Extract the (x, y) coordinate from the center of the cell holding the provided text.  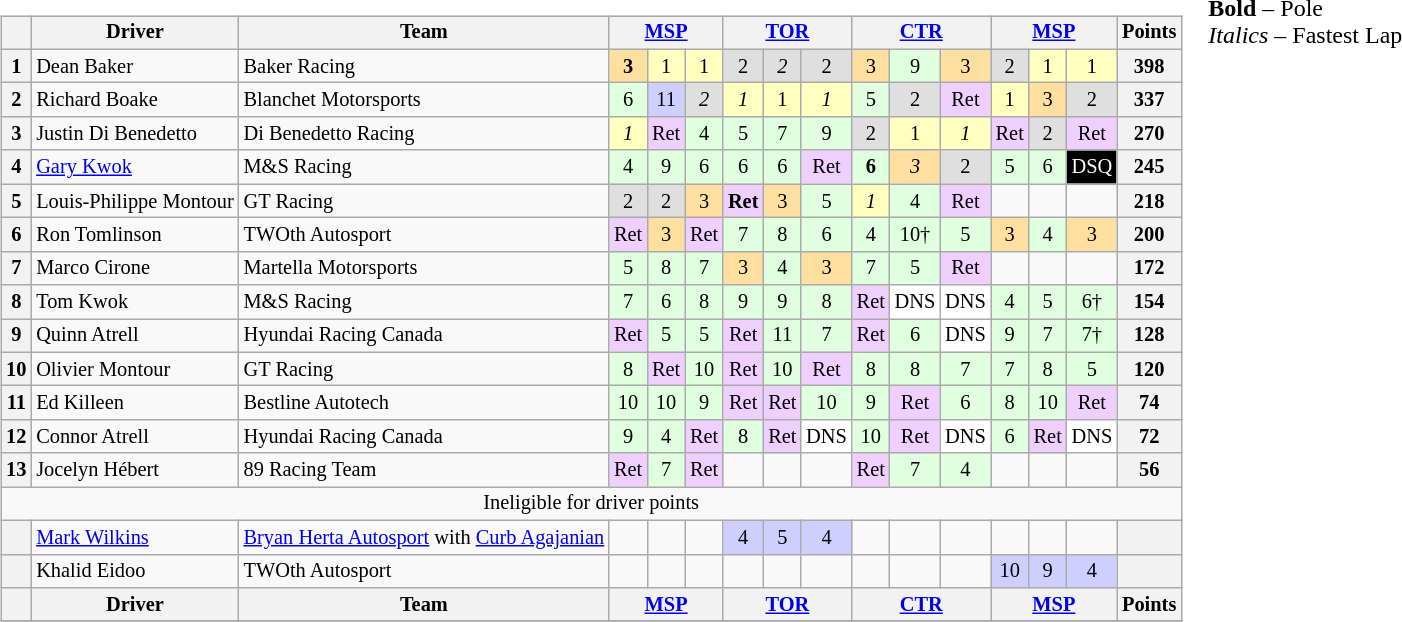
Ineligible for driver points (591, 504)
Olivier Montour (134, 369)
270 (1149, 134)
Khalid Eidoo (134, 571)
Jocelyn Hébert (134, 470)
Ed Killeen (134, 403)
337 (1149, 100)
154 (1149, 302)
89 Racing Team (424, 470)
200 (1149, 235)
10† (915, 235)
Ron Tomlinson (134, 235)
72 (1149, 437)
7† (1092, 336)
Dean Baker (134, 66)
6† (1092, 302)
Bestline Autotech (424, 403)
Connor Atrell (134, 437)
218 (1149, 201)
Blanchet Motorsports (424, 100)
398 (1149, 66)
Tom Kwok (134, 302)
120 (1149, 369)
13 (16, 470)
Marco Cirone (134, 268)
128 (1149, 336)
56 (1149, 470)
Mark Wilkins (134, 537)
Martella Motorsports (424, 268)
172 (1149, 268)
Justin Di Benedetto (134, 134)
DSQ (1092, 167)
Di Benedetto Racing (424, 134)
Baker Racing (424, 66)
Richard Boake (134, 100)
74 (1149, 403)
245 (1149, 167)
Louis-Philippe Montour (134, 201)
Gary Kwok (134, 167)
12 (16, 437)
Bryan Herta Autosport with Curb Agajanian (424, 537)
Quinn Atrell (134, 336)
